Extract the (X, Y) coordinate from the center of the cell holding the provided text.  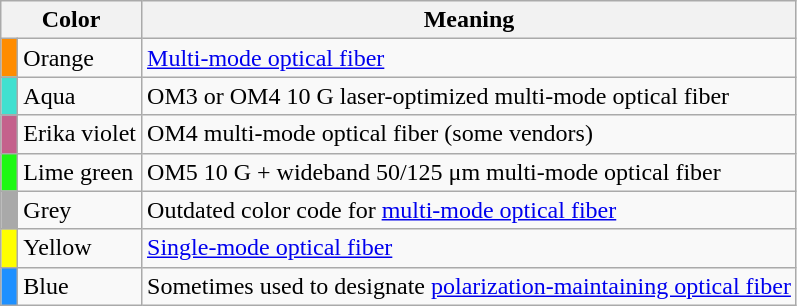
Orange (80, 58)
OM3 or OM4 10 G laser-optimized multi-mode optical fiber (470, 96)
Erika violet (80, 134)
Lime green (80, 172)
Yellow (80, 248)
OM5 10 G + wideband 50/125 μm multi-mode optical fiber (470, 172)
Blue (80, 286)
Multi-mode optical fiber (470, 58)
Outdated color code for multi-mode optical fiber (470, 210)
Color (72, 20)
Grey (80, 210)
Meaning (470, 20)
Aqua (80, 96)
Single-mode optical fiber (470, 248)
OM4 multi-mode optical fiber (some vendors) (470, 134)
Sometimes used to designate polarization-maintaining optical fiber (470, 286)
